Determine the (X, Y) coordinate at the center of the cell enclosing the given text.  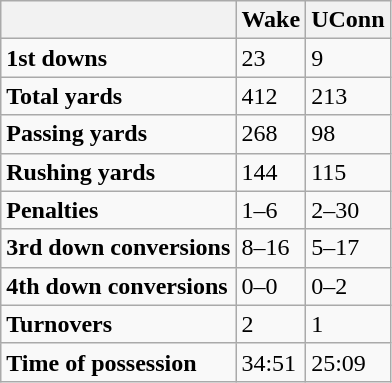
2 (271, 324)
8–16 (271, 248)
268 (271, 134)
Wake (271, 20)
Penalties (118, 210)
0–2 (348, 286)
213 (348, 96)
1 (348, 324)
144 (271, 172)
4th down conversions (118, 286)
Turnovers (118, 324)
3rd down conversions (118, 248)
UConn (348, 20)
2–30 (348, 210)
34:51 (271, 362)
412 (271, 96)
Total yards (118, 96)
98 (348, 134)
Passing yards (118, 134)
0–0 (271, 286)
115 (348, 172)
1st downs (118, 58)
1–6 (271, 210)
Time of possession (118, 362)
23 (271, 58)
Rushing yards (118, 172)
5–17 (348, 248)
9 (348, 58)
25:09 (348, 362)
